Output the [x, y] coordinate of the center of the cell containing the given text.  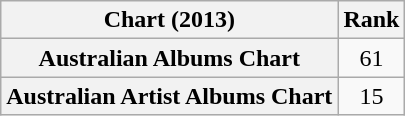
15 [372, 96]
Chart (2013) [170, 20]
61 [372, 58]
Australian Artist Albums Chart [170, 96]
Rank [372, 20]
Australian Albums Chart [170, 58]
